Identify which cell holds the provided text, then report its [x, y] central coordinate. 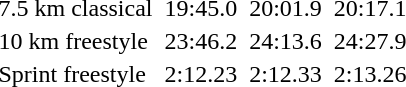
24:13.6 [286, 41]
23:46.2 [201, 41]
